Return the (X, Y) coordinate for the center point of the cell that contains the specified text.  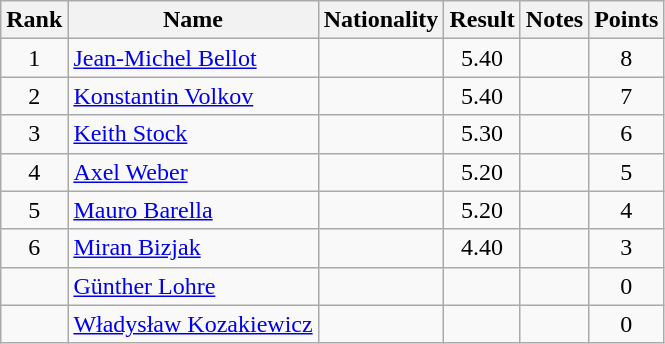
Axel Weber (193, 172)
Result (482, 20)
Konstantin Volkov (193, 96)
Miran Bizjak (193, 248)
Keith Stock (193, 134)
7 (626, 96)
Jean-Michel Bellot (193, 58)
5.30 (482, 134)
Nationality (381, 20)
Rank (34, 20)
Mauro Barella (193, 210)
Name (193, 20)
Władysław Kozakiewicz (193, 324)
Points (626, 20)
8 (626, 58)
2 (34, 96)
4.40 (482, 248)
Notes (554, 20)
1 (34, 58)
Günther Lohre (193, 286)
